Return the [x, y] coordinate for the center point of the cell that contains the specified text.  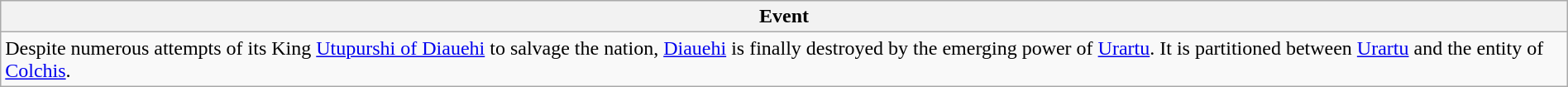
Event [784, 17]
